Scan for the cell matching the given text and deliver its [X, Y] coordinate at center. 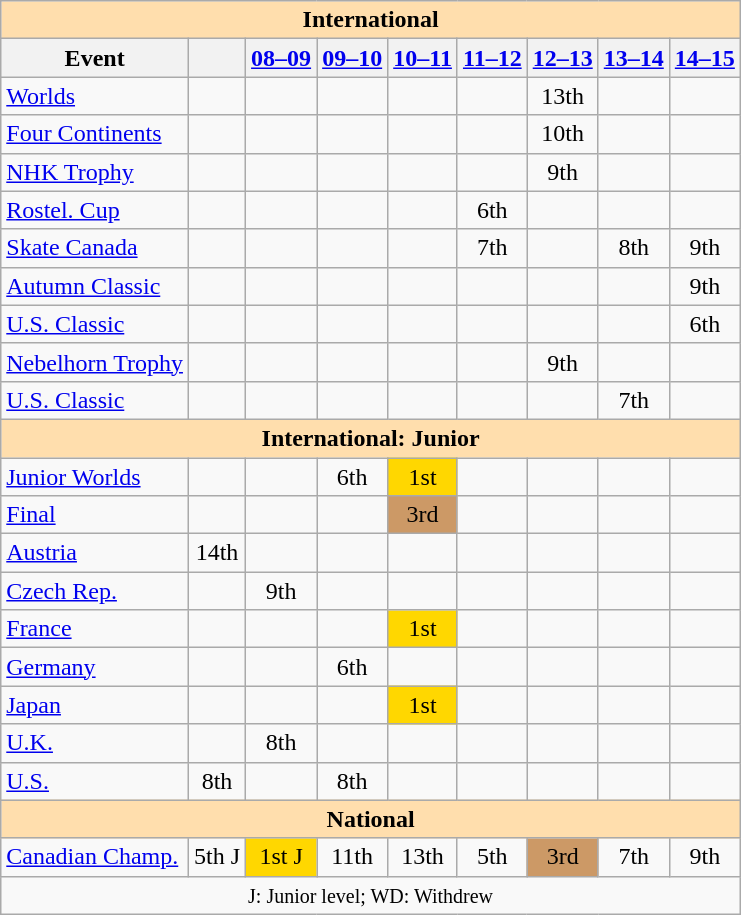
10th [562, 134]
NHK Trophy [95, 172]
International [371, 20]
International: Junior [371, 438]
13–14 [634, 58]
11th [352, 857]
France [95, 629]
Germany [95, 667]
Japan [95, 705]
1st J [282, 857]
12–13 [562, 58]
U.K. [95, 743]
Rostel. Cup [95, 210]
J: Junior level; WD: Withdrew [371, 895]
5th J [216, 857]
Autumn Classic [95, 286]
Four Continents [95, 134]
5th [492, 857]
Event [95, 58]
14–15 [704, 58]
10–11 [423, 58]
U.S. [95, 781]
Austria [95, 553]
National [371, 819]
Junior Worlds [95, 477]
Canadian Champ. [95, 857]
Nebelhorn Trophy [95, 362]
Worlds [95, 96]
Skate Canada [95, 248]
08–09 [282, 58]
11–12 [492, 58]
Czech Rep. [95, 591]
14th [216, 553]
Final [95, 515]
09–10 [352, 58]
